Determine the [X, Y] coordinate at the center of the cell enclosing the given text.  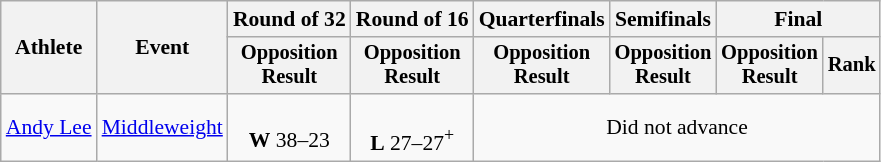
Final [798, 19]
Athlete [49, 48]
Middleweight [162, 128]
L 27–27+ [412, 128]
W 38–23 [290, 128]
Rank [852, 66]
Event [162, 48]
Quarterfinals [542, 19]
Round of 16 [412, 19]
Semifinals [664, 19]
Andy Lee [49, 128]
Did not advance [678, 128]
Round of 32 [290, 19]
